Locate the cell with the specified text and output its (X, Y) center coordinate. 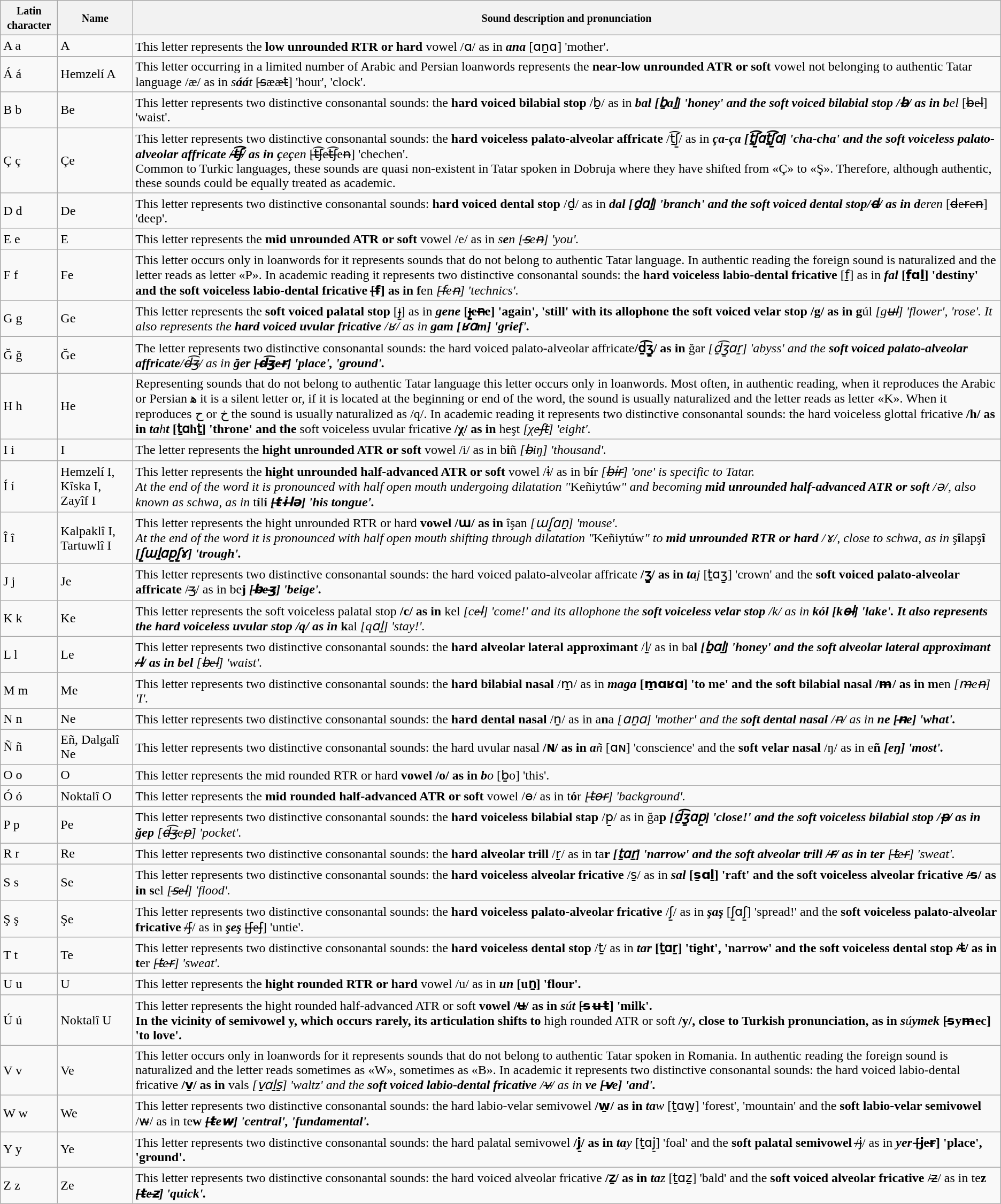
This letter represents the low unrounded RTR or hard vowel /ɑ/ as in ana [ɑṉɑ] 'mother'. (567, 46)
O (95, 775)
This letter represents the mid rounded RTR or hard vowel /o/ as in bo [ḇo] 'this'. (567, 775)
We (95, 1114)
Ne (95, 719)
Je (95, 582)
Î î (29, 538)
L l (29, 654)
Fe (95, 275)
Be (95, 110)
J j (29, 582)
U u (29, 984)
Ú ú (29, 1020)
Y y (29, 1149)
Latin character (29, 18)
Çe (95, 160)
Kalpaklî I, Tartuwlî I (95, 538)
H h (29, 406)
U (95, 984)
Á á (29, 74)
Te (95, 955)
Ó ó (29, 796)
P p (29, 825)
G g (29, 319)
E (95, 239)
This letter represents the mid rounded half-advanced ATR or soft vowel /ɵ/ as in tór [t̶ɵr̶] 'background'. (567, 796)
S s (29, 882)
Hemzelí I, Kîska I, Zayîf I (95, 487)
Re (95, 854)
De (95, 211)
Sound description and pronunciation (567, 18)
Şe (95, 919)
O o (29, 775)
Ş ş (29, 919)
Ç ç (29, 160)
Name (95, 18)
Noktalî U (95, 1020)
Ye (95, 1149)
Ze (95, 1185)
The letter represents the hight unrounded ATR or soft vowel /i/ as in biñ [b̶iŋ] 'thousand'. (567, 450)
R r (29, 854)
A a (29, 46)
He (95, 406)
Ve (95, 1070)
Z z (29, 1185)
N n (29, 719)
Ğe (95, 355)
D d (29, 211)
K k (29, 618)
Ke (95, 618)
This letter represents the hight rounded RTR or hard vowel /u/ as in un [uṉ] 'flour'. (567, 984)
Le (95, 654)
M m (29, 691)
E e (29, 239)
T t (29, 955)
Noktalî O (95, 796)
B b (29, 110)
F f (29, 275)
Í í (29, 487)
Me (95, 691)
Pe (95, 825)
I (95, 450)
Ğ ğ (29, 355)
Se (95, 882)
Eñ, Dalgalî Ne (95, 746)
I i (29, 450)
W w (29, 1114)
Hemzelí A (95, 74)
V v (29, 1070)
Ge (95, 319)
Ñ ñ (29, 746)
A (95, 46)
This letter represents the mid unrounded ATR or soft vowel /e/ as in sen [s̶en̶] 'you'. (567, 239)
